Pinpoint the cell where the given text exists, returning its (X, Y) midpoint coordinate. 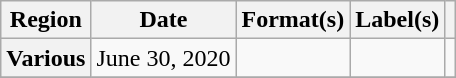
Date (164, 20)
Label(s) (398, 20)
Various (46, 58)
Format(s) (293, 20)
Region (46, 20)
June 30, 2020 (164, 58)
